Extract the [X, Y] coordinate from the center of the cell holding the provided text.  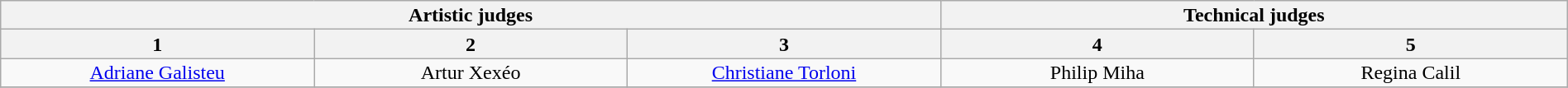
Regina Calil [1411, 72]
Technical judges [1254, 15]
2 [471, 44]
5 [1411, 44]
3 [784, 44]
4 [1097, 44]
1 [157, 44]
Artur Xexéo [471, 72]
Adriane Galisteu [157, 72]
Philip Miha [1097, 72]
Christiane Torloni [784, 72]
Artistic judges [471, 15]
